From the cell containing the given text, extract its center point as (x, y) coordinate. 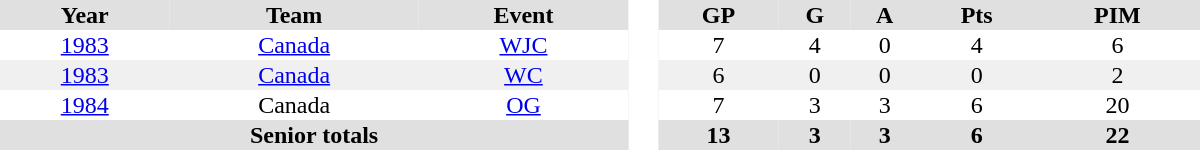
2 (1118, 75)
Pts (976, 15)
13 (718, 135)
PIM (1118, 15)
Event (524, 15)
GP (718, 15)
22 (1118, 135)
G (815, 15)
Team (294, 15)
A (885, 15)
WJC (524, 45)
Year (85, 15)
1984 (85, 105)
Senior totals (314, 135)
20 (1118, 105)
WC (524, 75)
OG (524, 105)
